Return the (X, Y) coordinate for the center point of the cell that contains the specified text.  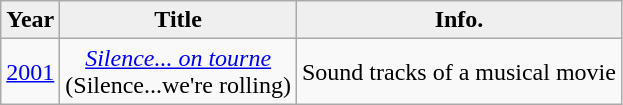
Year (30, 20)
2001 (30, 72)
Sound tracks of a musical movie (458, 72)
Info. (458, 20)
Title (178, 20)
Silence... on tourne(Silence...we're rolling) (178, 72)
